Identify which cell holds the provided text, then report its [x, y] central coordinate. 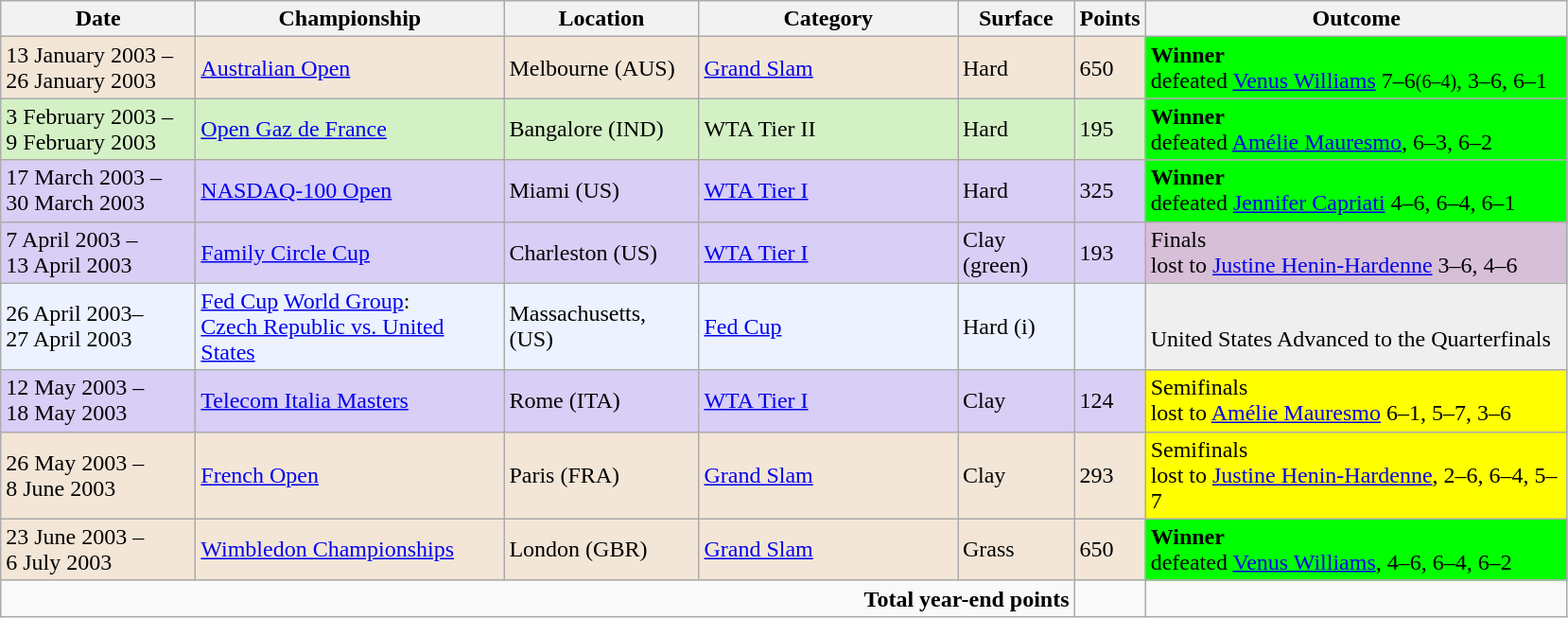
293 [1110, 475]
Fed Cup [828, 327]
London (GBR) [601, 549]
Winner defeated Venus Williams, 4–6, 6–4, 6–2 [1356, 549]
United States Advanced to the Quarterfinals [1356, 327]
17 March 2003 –30 March 2003 [98, 191]
Hard (i) [1016, 327]
Charleston (US) [601, 252]
124 [1110, 401]
Miami (US) [601, 191]
325 [1110, 191]
Clay (green) [1016, 252]
Winner defeated Amélie Mauresmo, 6–3, 6–2 [1356, 129]
Family Circle Cup [350, 252]
Wimbledon Championships [350, 549]
Fed Cup World Group: Czech Republic vs. United States [350, 327]
23 June 2003 –6 July 2003 [98, 549]
193 [1110, 252]
French Open [350, 475]
26 April 2003–27 April 2003 [98, 327]
Outcome [1356, 19]
7 April 2003 –13 April 2003 [98, 252]
Finals lost to Justine Henin-Hardenne 3–6, 4–6 [1356, 252]
Winner defeated Jennifer Capriati 4–6, 6–4, 6–1 [1356, 191]
Grass [1016, 549]
Surface [1016, 19]
12 May 2003 –18 May 2003 [98, 401]
Championship [350, 19]
26 May 2003 –8 June 2003 [98, 475]
Australian Open [350, 68]
3 February 2003 –9 February 2003 [98, 129]
Paris (FRA) [601, 475]
Open Gaz de France [350, 129]
Massachusetts, (US) [601, 327]
Date [98, 19]
Melbourne (AUS) [601, 68]
Bangalore (IND) [601, 129]
Location [601, 19]
Category [828, 19]
NASDAQ-100 Open [350, 191]
195 [1110, 129]
WTA Tier II [828, 129]
Total year-end points [537, 598]
Semifinals lost to Justine Henin-Hardenne, 2–6, 6–4, 5–7 [1356, 475]
Telecom Italia Masters [350, 401]
Rome (ITA) [601, 401]
Winner defeated Venus Williams 7–6(6–4), 3–6, 6–1 [1356, 68]
Semifinals lost to Amélie Mauresmo 6–1, 5–7, 3–6 [1356, 401]
13 January 2003 –26 January 2003 [98, 68]
Points [1110, 19]
